Extract the (X, Y) coordinate from the center of the cell holding the provided text.  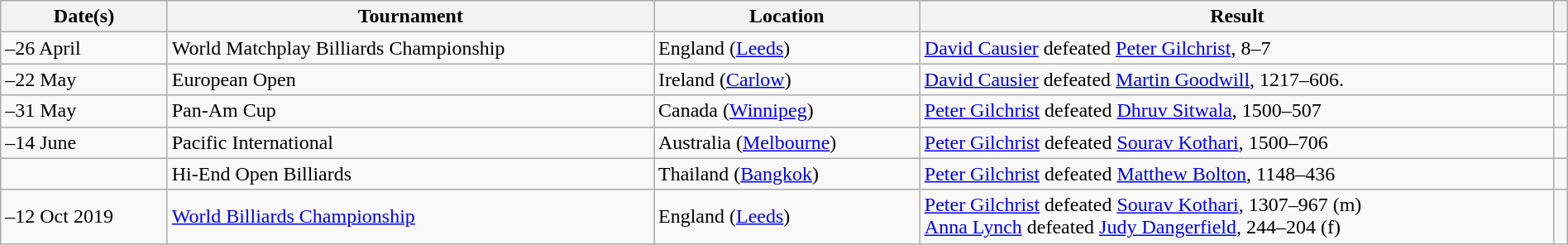
Thailand (Bangkok) (786, 174)
–31 May (84, 111)
Australia (Melbourne) (786, 142)
–14 June (84, 142)
David Causier defeated Martin Goodwill, 1217–606. (1237, 79)
Peter Gilchrist defeated Sourav Kothari, 1500–706 (1237, 142)
Pan-Am Cup (410, 111)
–12 Oct 2019 (84, 217)
David Causier defeated Peter Gilchrist, 8–7 (1237, 48)
Canada (Winnipeg) (786, 111)
–22 May (84, 79)
Peter Gilchrist defeated Matthew Bolton, 1148–436 (1237, 174)
Result (1237, 17)
Location (786, 17)
European Open (410, 79)
Tournament (410, 17)
–26 April (84, 48)
Peter Gilchrist defeated Sourav Kothari, 1307–967 (m) Anna Lynch defeated Judy Dangerfield, 244–204 (f) (1237, 217)
World Matchplay Billiards Championship (410, 48)
Pacific International (410, 142)
Hi-End Open Billiards (410, 174)
World Billiards Championship (410, 217)
Ireland (Carlow) (786, 79)
Peter Gilchrist defeated Dhruv Sitwala, 1500–507 (1237, 111)
Date(s) (84, 17)
